Detect which cell encompasses the target text, then output its (x, y) center coordinate. 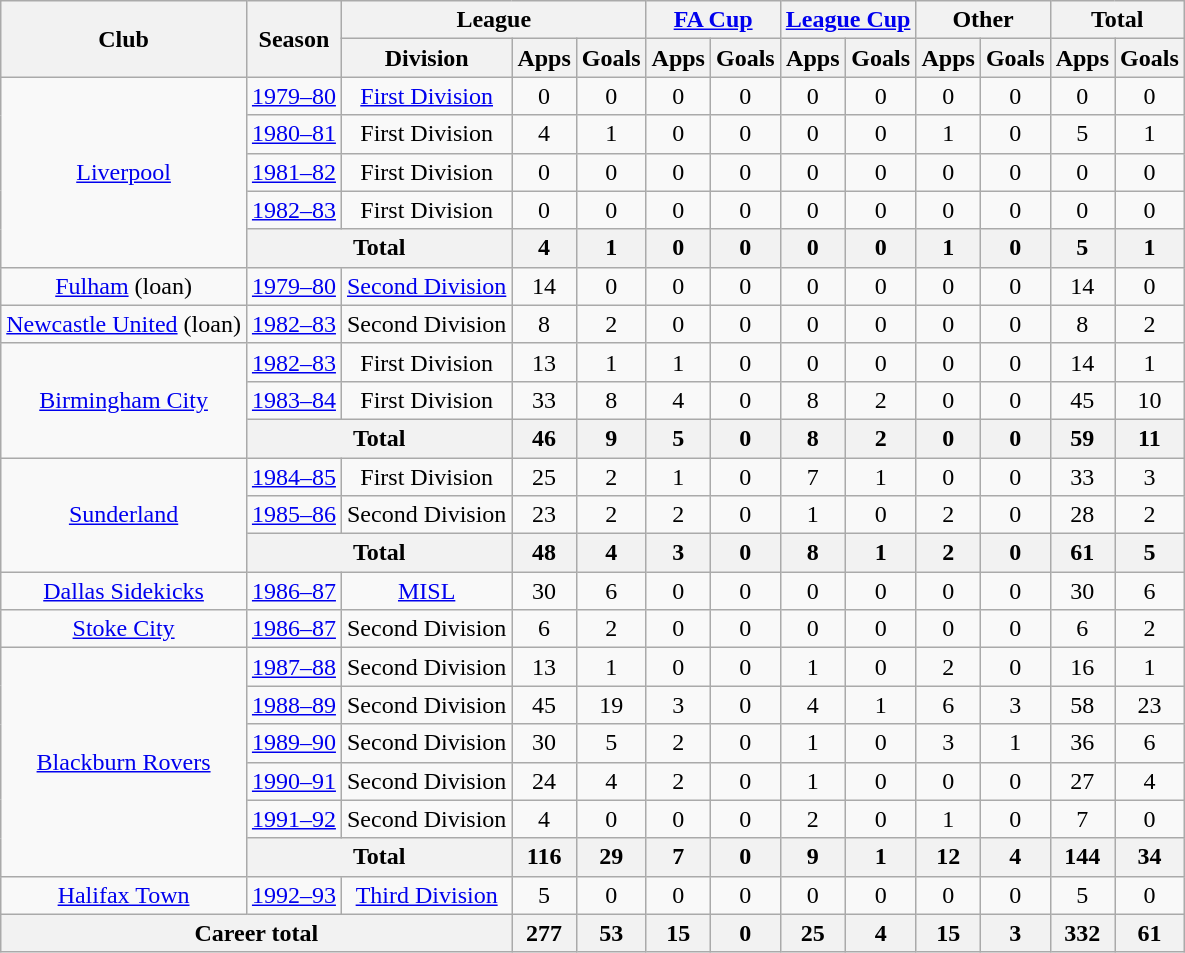
27 (1082, 781)
12 (948, 857)
144 (1082, 857)
Third Division (426, 895)
Club (124, 39)
29 (611, 857)
MISL (426, 591)
59 (1082, 438)
36 (1082, 743)
46 (544, 438)
1990–91 (294, 781)
277 (544, 933)
16 (1082, 667)
Liverpool (124, 172)
FA Cup (713, 20)
48 (544, 553)
1981–82 (294, 172)
Blackburn Rovers (124, 762)
1980–81 (294, 134)
Stoke City (124, 629)
58 (1082, 705)
1985–86 (294, 515)
1984–85 (294, 477)
116 (544, 857)
332 (1082, 933)
Fulham (loan) (124, 286)
Birmingham City (124, 400)
24 (544, 781)
19 (611, 705)
League Cup (848, 20)
34 (1150, 857)
1983–84 (294, 400)
Sunderland (124, 515)
28 (1082, 515)
1988–89 (294, 705)
Career total (256, 933)
10 (1150, 400)
Halifax Town (124, 895)
1987–88 (294, 667)
53 (611, 933)
Other (983, 20)
Season (294, 39)
Dallas Sidekicks (124, 591)
Division (426, 58)
1991–92 (294, 819)
1989–90 (294, 743)
1992–93 (294, 895)
Newcastle United (loan) (124, 324)
League (494, 20)
11 (1150, 438)
